Extract the [x, y] coordinate from the center of the cell holding the provided text.  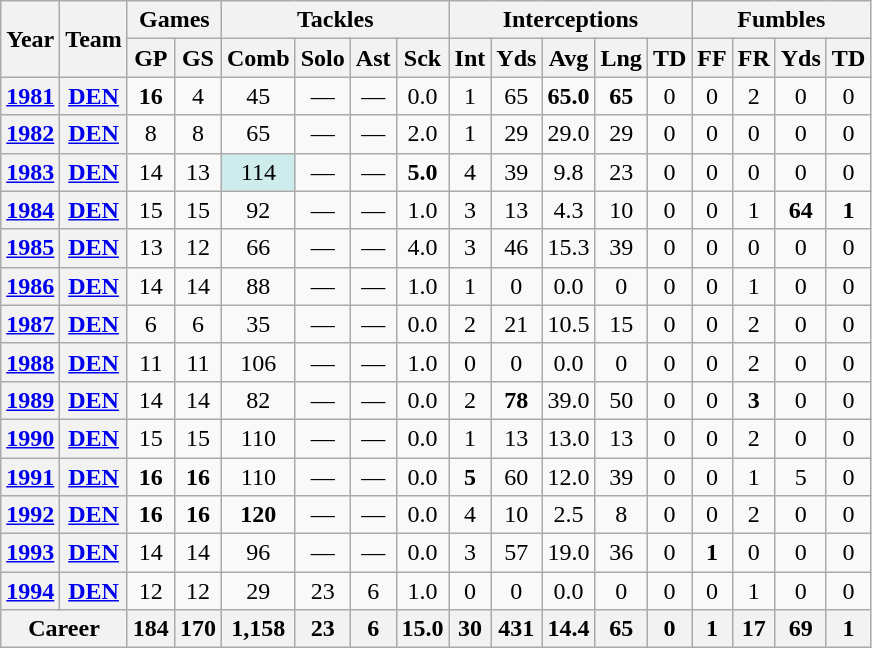
21 [516, 324]
10.5 [568, 324]
Fumbles [782, 20]
1994 [30, 591]
14.4 [568, 629]
Lng [621, 58]
Ast [373, 58]
64 [800, 210]
66 [258, 248]
Interceptions [570, 20]
92 [258, 210]
1993 [30, 553]
35 [258, 324]
FF [712, 58]
GS [198, 58]
29.0 [568, 134]
1986 [30, 286]
50 [621, 400]
30 [470, 629]
1983 [30, 172]
82 [258, 400]
FR [754, 58]
GP [150, 58]
2.5 [568, 515]
1984 [30, 210]
1992 [30, 515]
Sck [422, 58]
39.0 [568, 400]
Career [64, 629]
9.8 [568, 172]
1990 [30, 438]
60 [516, 477]
170 [198, 629]
Tackles [335, 20]
96 [258, 553]
46 [516, 248]
1989 [30, 400]
1988 [30, 362]
4.3 [568, 210]
Solo [322, 58]
15.0 [422, 629]
4.0 [422, 248]
88 [258, 286]
45 [258, 96]
1,158 [258, 629]
19.0 [568, 553]
78 [516, 400]
13.0 [568, 438]
15.3 [568, 248]
1982 [30, 134]
Int [470, 58]
57 [516, 553]
1985 [30, 248]
1991 [30, 477]
Games [174, 20]
Year [30, 39]
106 [258, 362]
17 [754, 629]
114 [258, 172]
69 [800, 629]
431 [516, 629]
1987 [30, 324]
Avg [568, 58]
120 [258, 515]
Comb [258, 58]
5.0 [422, 172]
12.0 [568, 477]
1981 [30, 96]
65.0 [568, 96]
36 [621, 553]
2.0 [422, 134]
184 [150, 629]
Team [94, 39]
